Search for the cell housing the specified text and yield its (x, y) center coordinate. 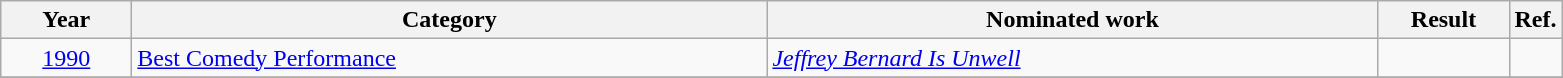
Year (66, 20)
Result (1444, 20)
Category (450, 20)
Jeffrey Bernard Is Unwell (1072, 58)
Nominated work (1072, 20)
Ref. (1536, 20)
1990 (66, 58)
Best Comedy Performance (450, 58)
